Search for the cell housing the specified text and yield its (X, Y) center coordinate. 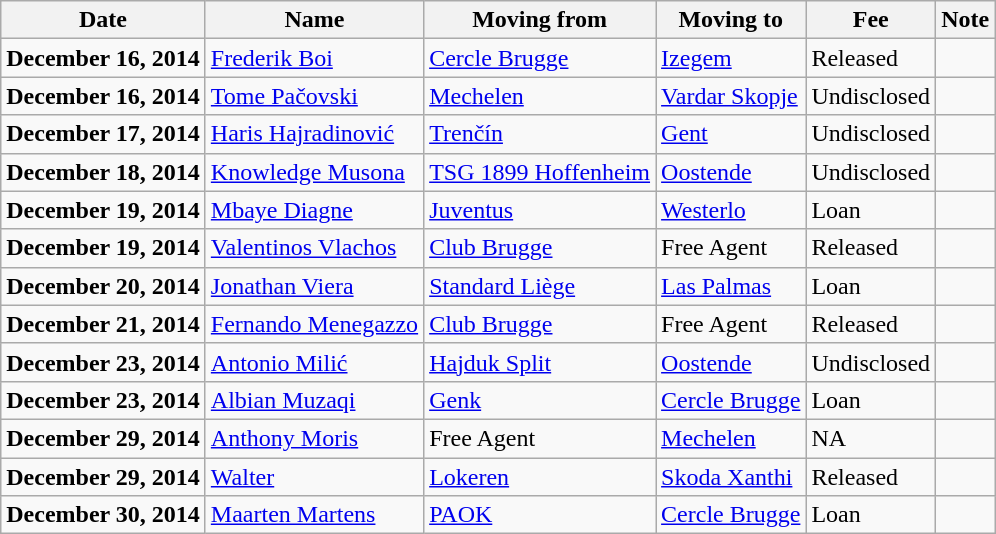
Lokeren (540, 477)
Name (314, 20)
Fernando Menegazzo (314, 324)
TSG 1899 Hoffenheim (540, 172)
Vardar Skopje (731, 96)
Skoda Xanthi (731, 477)
Tome Pačovski (314, 96)
Westerlo (731, 210)
Maarten Martens (314, 515)
Walter (314, 477)
Knowledge Musona (314, 172)
Juventus (540, 210)
NA (871, 438)
Mbaye Diagne (314, 210)
December 20, 2014 (104, 286)
Moving to (731, 20)
Antonio Milić (314, 362)
Albian Muzaqi (314, 400)
Standard Liège (540, 286)
December 18, 2014 (104, 172)
Hajduk Split (540, 362)
December 30, 2014 (104, 515)
Haris Hajradinović (314, 134)
Anthony Moris (314, 438)
December 21, 2014 (104, 324)
December 17, 2014 (104, 134)
Jonathan Viera (314, 286)
Moving from (540, 20)
Note (966, 20)
Frederik Boi (314, 58)
Gent (731, 134)
Date (104, 20)
Genk (540, 400)
Izegem (731, 58)
PAOK (540, 515)
Trenčín (540, 134)
Fee (871, 20)
Valentinos Vlachos (314, 248)
Las Palmas (731, 286)
